Return [X, Y] of the center of cell containing provided text 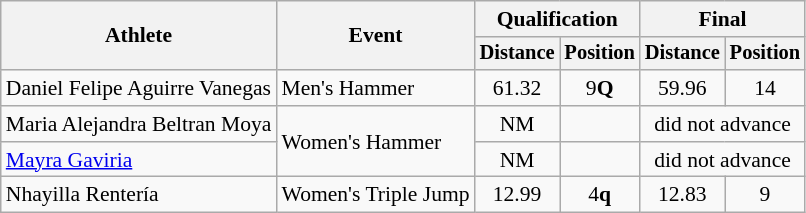
59.96 [682, 88]
4q [600, 195]
9Q [600, 88]
14 [765, 88]
Final [722, 19]
61.32 [518, 88]
Athlete [139, 36]
Event [375, 36]
12.99 [518, 195]
Nhayilla Rentería [139, 195]
Women's Triple Jump [375, 195]
Men's Hammer [375, 88]
Daniel Felipe Aguirre Vanegas [139, 88]
Mayra Gaviria [139, 160]
Women's Hammer [375, 142]
12.83 [682, 195]
Qualification [558, 19]
9 [765, 195]
Maria Alejandra Beltran Moya [139, 124]
